Pinpoint the cell where the given text exists, returning its [X, Y] midpoint coordinate. 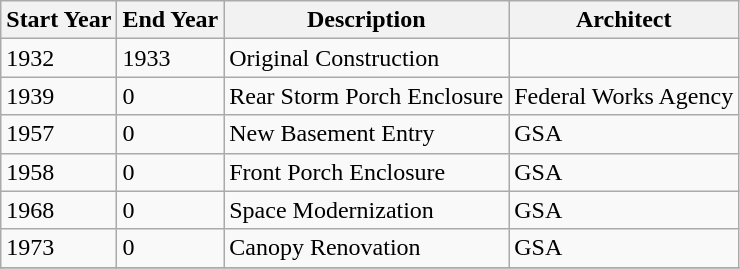
1933 [170, 58]
1957 [59, 134]
1958 [59, 172]
1939 [59, 96]
Space Modernization [366, 210]
Rear Storm Porch Enclosure [366, 96]
Federal Works Agency [624, 96]
Front Porch Enclosure [366, 172]
Original Construction [366, 58]
Architect [624, 20]
Description [366, 20]
1973 [59, 248]
End Year [170, 20]
Start Year [59, 20]
New Basement Entry [366, 134]
Canopy Renovation [366, 248]
1968 [59, 210]
1932 [59, 58]
